Find where the given text appears and provide that cell's center as (x, y) coordinate. 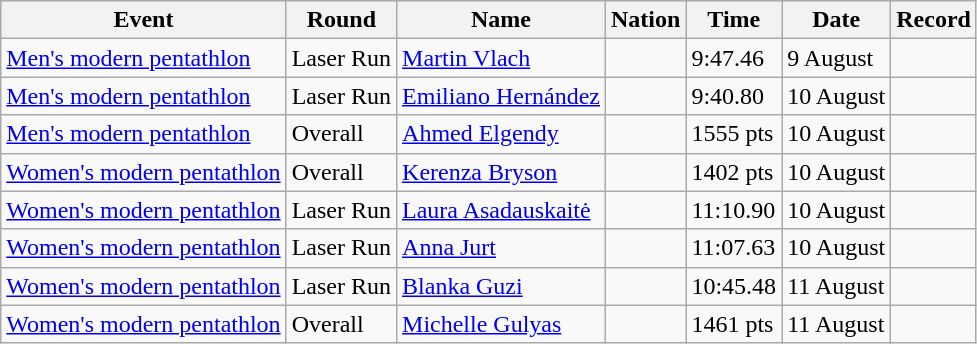
Nation (646, 20)
1461 pts (734, 324)
9:40.80 (734, 96)
Blanka Guzi (502, 286)
Date (836, 20)
Record (934, 20)
Event (144, 20)
Michelle Gulyas (502, 324)
9:47.46 (734, 58)
Ahmed Elgendy (502, 134)
Round (341, 20)
9 August (836, 58)
Kerenza Bryson (502, 172)
Time (734, 20)
Emiliano Hernández (502, 96)
Name (502, 20)
10:45.48 (734, 286)
1555 pts (734, 134)
11:07.63 (734, 248)
1402 pts (734, 172)
11:10.90 (734, 210)
Anna Jurt (502, 248)
Martin Vlach (502, 58)
Laura Asadauskaitė (502, 210)
